Find where the given text appears and provide that cell's center as (x, y) coordinate. 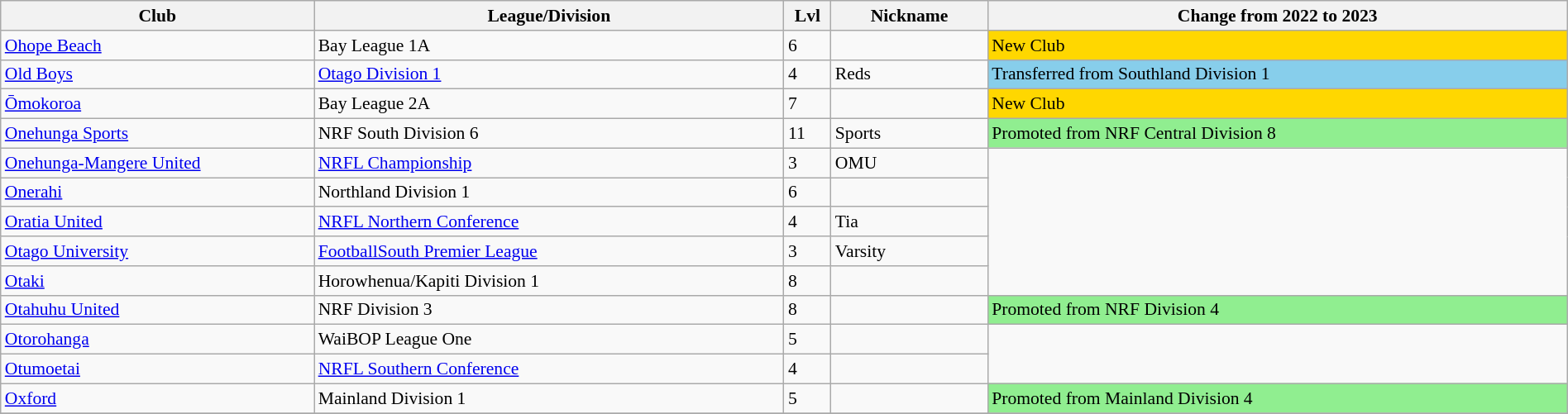
NRF South Division 6 (549, 134)
FootballSouth Premier League (549, 251)
Northland Division 1 (549, 193)
Otumoetai (157, 369)
Promoted from Mainland Division 4 (1277, 398)
Otago Division 1 (549, 74)
Bay League 2A (549, 104)
Onehunga-Mangere United (157, 163)
NRF Division 3 (549, 310)
Onerahi (157, 193)
Onehunga Sports (157, 134)
Promoted from NRF Division 4 (1277, 310)
11 (807, 134)
Oxford (157, 398)
NRFL Southern Conference (549, 369)
WaiBOP League One (549, 340)
Reds (910, 74)
Transferred from Southland Division 1 (1277, 74)
Otahuhu United (157, 310)
Bay League 1A (549, 45)
Ōmokoroa (157, 104)
Otago University (157, 251)
Club (157, 16)
Otaki (157, 281)
League/Division (549, 16)
Horowhenua/Kapiti Division 1 (549, 281)
Otorohanga (157, 340)
Tia (910, 222)
NRFL Northern Conference (549, 222)
Ohope Beach (157, 45)
7 (807, 104)
Oratia United (157, 222)
Old Boys (157, 74)
Varsity (910, 251)
Nickname (910, 16)
Lvl (807, 16)
Mainland Division 1 (549, 398)
NRFL Championship (549, 163)
Promoted from NRF Central Division 8 (1277, 134)
OMU (910, 163)
Sports (910, 134)
Change from 2022 to 2023 (1277, 16)
